Identify which cell holds the provided text, then report its [X, Y] central coordinate. 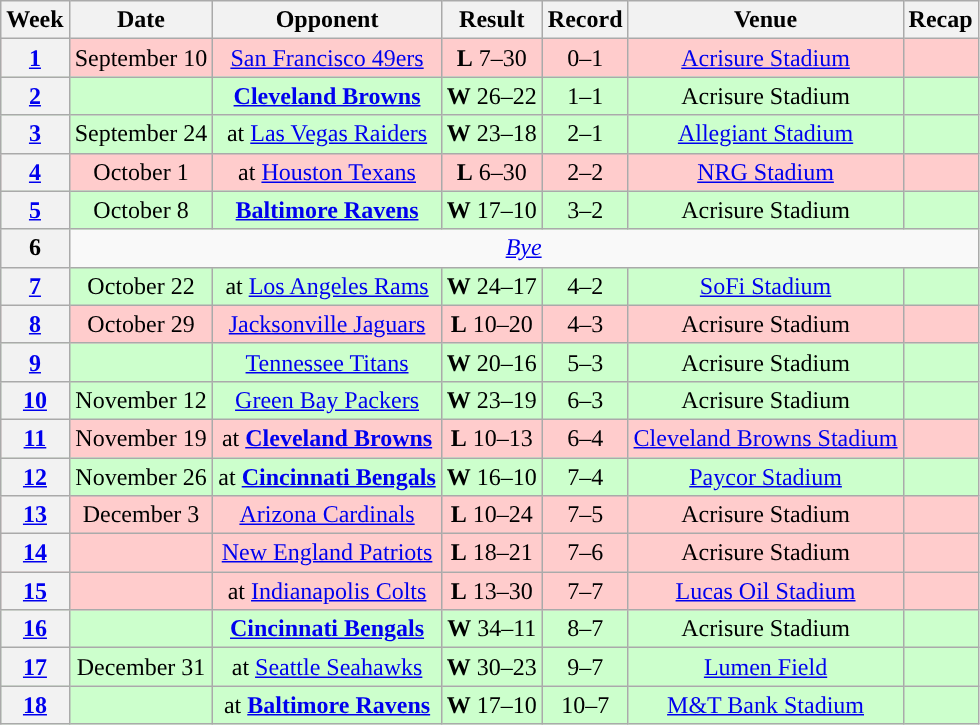
at Seattle Seahawks [327, 667]
W 20–16 [492, 362]
October 1 [141, 172]
Lumen Field [766, 667]
L 10–13 [492, 438]
Opponent [327, 20]
Arizona Cardinals [327, 515]
Date [141, 20]
2–1 [585, 134]
5 [35, 210]
7–7 [585, 591]
3 [35, 134]
7–6 [585, 553]
San Francisco 49ers [327, 58]
L 6–30 [492, 172]
10 [35, 400]
November 26 [141, 477]
L 10–24 [492, 515]
13 [35, 515]
W 23–18 [492, 134]
December 31 [141, 667]
Week [35, 20]
Record [585, 20]
Green Bay Packers [327, 400]
December 3 [141, 515]
4–3 [585, 324]
L 10–20 [492, 324]
Recap [940, 20]
W 24–17 [492, 286]
Lucas Oil Stadium [766, 591]
7 [35, 286]
8 [35, 324]
0–1 [585, 58]
November 12 [141, 400]
October 8 [141, 210]
Jacksonville Jaguars [327, 324]
4–2 [585, 286]
5–3 [585, 362]
Venue [766, 20]
W 26–22 [492, 96]
L 13–30 [492, 591]
SoFi Stadium [766, 286]
October 29 [141, 324]
7–4 [585, 477]
6 [35, 248]
9 [35, 362]
September 10 [141, 58]
Bye [524, 248]
at Houston Texans [327, 172]
9–7 [585, 667]
6–3 [585, 400]
17 [35, 667]
16 [35, 629]
L 7–30 [492, 58]
12 [35, 477]
October 22 [141, 286]
2–2 [585, 172]
Baltimore Ravens [327, 210]
New England Patriots [327, 553]
14 [35, 553]
at Cincinnati Bengals [327, 477]
18 [35, 705]
4 [35, 172]
at Baltimore Ravens [327, 705]
Result [492, 20]
Tennessee Titans [327, 362]
at Las Vegas Raiders [327, 134]
6–4 [585, 438]
November 19 [141, 438]
11 [35, 438]
10–7 [585, 705]
2 [35, 96]
at Indianapolis Colts [327, 591]
3–2 [585, 210]
8–7 [585, 629]
W 16–10 [492, 477]
1–1 [585, 96]
7–5 [585, 515]
15 [35, 591]
Allegiant Stadium [766, 134]
Cincinnati Bengals [327, 629]
W 34–11 [492, 629]
NRG Stadium [766, 172]
L 18–21 [492, 553]
M&T Bank Stadium [766, 705]
Cleveland Browns [327, 96]
W 23–19 [492, 400]
1 [35, 58]
at Cleveland Browns [327, 438]
W 30–23 [492, 667]
Paycor Stadium [766, 477]
September 24 [141, 134]
Cleveland Browns Stadium [766, 438]
at Los Angeles Rams [327, 286]
